Scan for the cell matching the given text and deliver its [x, y] coordinate at center. 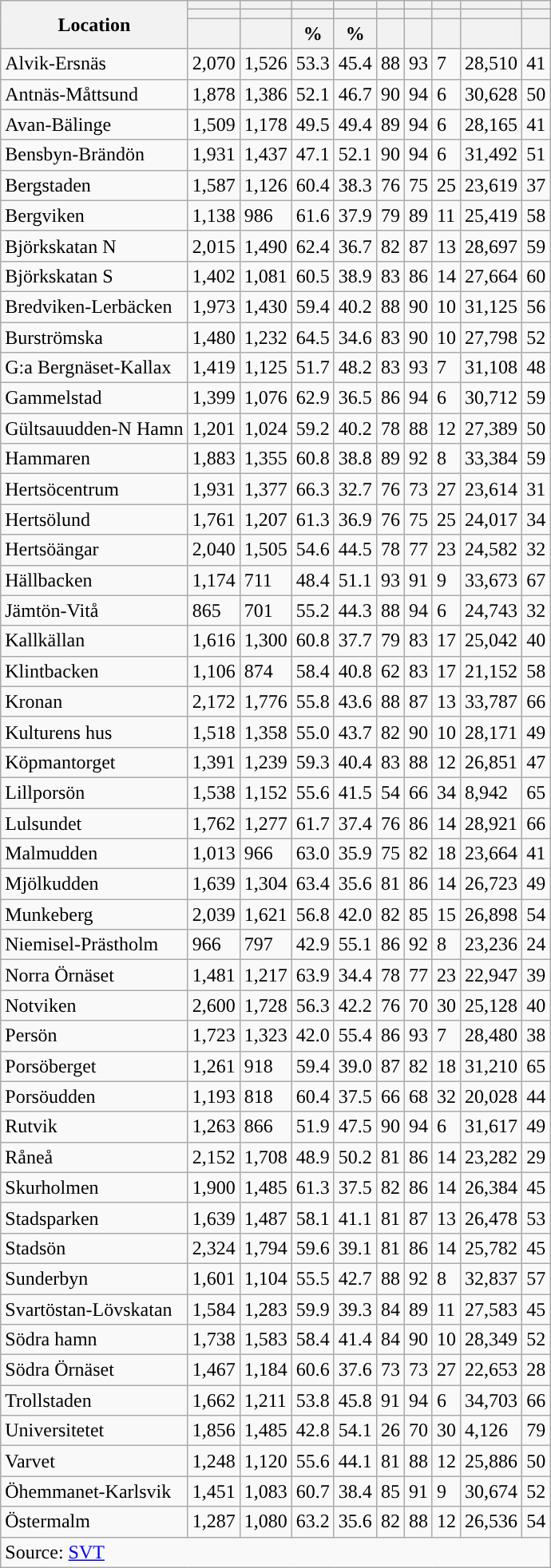
45.8 [355, 1400]
44.5 [355, 550]
55.2 [313, 610]
51 [537, 155]
56.3 [313, 1005]
1,201 [214, 429]
2,172 [214, 701]
25,042 [492, 641]
53.8 [313, 1400]
1,386 [265, 94]
44.1 [355, 1461]
1,601 [214, 1278]
48.9 [313, 1157]
31,617 [492, 1127]
24,017 [492, 519]
Hertsöcentrum [94, 489]
Kallkällan [94, 641]
34.4 [355, 975]
24 [537, 945]
1,120 [265, 1461]
1,178 [265, 124]
Skurholmen [94, 1187]
62 [390, 671]
Varvet [94, 1461]
63.4 [313, 884]
55.4 [355, 1036]
Porsöberget [94, 1066]
Universitetet [94, 1431]
2,039 [214, 914]
30,712 [492, 398]
48 [537, 368]
61.6 [313, 215]
1,526 [265, 64]
1,583 [265, 1340]
25,128 [492, 1005]
42.8 [313, 1431]
28,171 [492, 732]
Svartöstan-Lövskatan [94, 1309]
49.4 [355, 124]
26,723 [492, 884]
63.0 [313, 854]
1,509 [214, 124]
45.4 [355, 64]
23,619 [492, 185]
27,664 [492, 276]
40.8 [355, 671]
58.1 [313, 1218]
68 [418, 1096]
24,743 [492, 610]
Sunderbyn [94, 1278]
1,248 [214, 1461]
49.5 [313, 124]
36.5 [355, 398]
37.9 [355, 215]
1,761 [214, 519]
Persön [94, 1036]
42.9 [313, 945]
28,697 [492, 246]
1,083 [265, 1491]
Avan-Bälinge [94, 124]
701 [265, 610]
1,287 [214, 1522]
31,125 [492, 306]
23,664 [492, 854]
Hammaren [94, 459]
Öhemmanet-Karlsvik [94, 1491]
27,389 [492, 429]
1,106 [214, 671]
Kronan [94, 701]
55.5 [313, 1278]
36.7 [355, 246]
1,430 [265, 306]
1,207 [265, 519]
43.7 [355, 732]
818 [265, 1096]
38.4 [355, 1491]
1,419 [214, 368]
59.6 [313, 1248]
42.7 [355, 1278]
25,886 [492, 1461]
Alvik-Ersnäs [94, 64]
866 [265, 1127]
67 [537, 580]
26 [390, 1431]
1,184 [265, 1370]
1,211 [265, 1400]
50.2 [355, 1157]
30,628 [492, 94]
Notviken [94, 1005]
59.3 [313, 762]
55.1 [355, 945]
56.8 [313, 914]
1,138 [214, 215]
33,384 [492, 459]
51.7 [313, 368]
1,304 [265, 884]
38.3 [355, 185]
1,355 [265, 459]
41.4 [355, 1340]
1,467 [214, 1370]
33,673 [492, 580]
2,600 [214, 1005]
39.3 [355, 1309]
28,349 [492, 1340]
48.2 [355, 368]
54.6 [313, 550]
54.1 [355, 1431]
918 [265, 1066]
55.0 [313, 732]
1,437 [265, 155]
Björkskatan S [94, 276]
62.9 [313, 398]
37.7 [355, 641]
1,776 [265, 701]
21,152 [492, 671]
1,239 [265, 762]
1,174 [214, 580]
Stadsparken [94, 1218]
31,108 [492, 368]
47.1 [313, 155]
4,126 [492, 1431]
1,621 [265, 914]
Klintbacken [94, 671]
Lulsundet [94, 823]
1,518 [214, 732]
60.5 [313, 276]
Mjölkudden [94, 884]
34,703 [492, 1400]
43.6 [355, 701]
Jämtön-Vitå [94, 610]
711 [265, 580]
23,282 [492, 1157]
1,391 [214, 762]
1,728 [265, 1005]
1,358 [265, 732]
Location [94, 25]
66.3 [313, 489]
1,104 [265, 1278]
1,481 [214, 975]
Rutvik [94, 1127]
1,300 [265, 641]
27,798 [492, 338]
26,384 [492, 1187]
63.9 [313, 975]
28,165 [492, 124]
31,492 [492, 155]
48.4 [313, 580]
1,323 [265, 1036]
1,708 [265, 1157]
Niemisel-Prästholm [94, 945]
28 [537, 1370]
Bredviken-Lerbäcken [94, 306]
1,723 [214, 1036]
1,263 [214, 1127]
Köpmantorget [94, 762]
1,662 [214, 1400]
1,616 [214, 641]
28,510 [492, 64]
1,794 [265, 1248]
46.7 [355, 94]
51.1 [355, 580]
1,261 [214, 1066]
1,232 [265, 338]
1,490 [265, 246]
1,152 [265, 792]
1,878 [214, 94]
32,837 [492, 1278]
1,399 [214, 398]
Source: SVT [275, 1552]
64.5 [313, 338]
874 [265, 671]
1,024 [265, 429]
986 [265, 215]
32.7 [355, 489]
59.9 [313, 1309]
Södra hamn [94, 1340]
22,947 [492, 975]
2,070 [214, 64]
2,324 [214, 1248]
34.6 [355, 338]
26,851 [492, 762]
1,505 [265, 550]
29 [537, 1157]
Munkeberg [94, 914]
797 [265, 945]
Antnäs-Måttsund [94, 94]
63.2 [313, 1522]
15 [446, 914]
57 [537, 1278]
1,762 [214, 823]
1,487 [265, 1218]
1,125 [265, 368]
Bergstaden [94, 185]
Hertsölund [94, 519]
Gammelstad [94, 398]
1,856 [214, 1431]
51.9 [313, 1127]
1,217 [265, 975]
26,898 [492, 914]
28,921 [492, 823]
2,040 [214, 550]
Trollstaden [94, 1400]
62.4 [313, 246]
33,787 [492, 701]
1,402 [214, 276]
1,076 [265, 398]
1,973 [214, 306]
56 [537, 306]
Norra Örnäset [94, 975]
47.5 [355, 1127]
8,942 [492, 792]
37.6 [355, 1370]
1,277 [265, 823]
1,193 [214, 1096]
Bensbyn-Brändön [94, 155]
35.9 [355, 854]
30,674 [492, 1491]
1,883 [214, 459]
1,900 [214, 1187]
Södra Örnäset [94, 1370]
Porsöudden [94, 1096]
22,653 [492, 1370]
60.6 [313, 1370]
31 [537, 489]
55.8 [313, 701]
1,013 [214, 854]
26,478 [492, 1218]
2,152 [214, 1157]
40.4 [355, 762]
G:a Bergnäset-Kallax [94, 368]
1,126 [265, 185]
42.2 [355, 1005]
24,582 [492, 550]
Bergviken [94, 215]
41.1 [355, 1218]
38.9 [355, 276]
44 [537, 1096]
37 [537, 185]
1,377 [265, 489]
865 [214, 610]
39.1 [355, 1248]
60 [537, 276]
1,081 [265, 276]
23,614 [492, 489]
2,015 [214, 246]
38 [537, 1036]
38.8 [355, 459]
28,480 [492, 1036]
53.3 [313, 64]
41.5 [355, 792]
Gültsauudden-N Hamn [94, 429]
31,210 [492, 1066]
1,538 [214, 792]
1,080 [265, 1522]
60.7 [313, 1491]
1,480 [214, 338]
25,419 [492, 215]
Björkskatan N [94, 246]
Burströmska [94, 338]
1,587 [214, 185]
44.3 [355, 610]
39.0 [355, 1066]
1,738 [214, 1340]
Malmudden [94, 854]
Råneå [94, 1157]
39 [537, 975]
1,584 [214, 1309]
61.7 [313, 823]
1,451 [214, 1491]
53 [537, 1218]
26,536 [492, 1522]
Lillporsön [94, 792]
47 [537, 762]
25,782 [492, 1248]
23,236 [492, 945]
Östermalm [94, 1522]
27,583 [492, 1309]
1,283 [265, 1309]
Stadsön [94, 1248]
20,028 [492, 1096]
36.9 [355, 519]
Hällbacken [94, 580]
59.2 [313, 429]
Kulturens hus [94, 732]
37.4 [355, 823]
Hertsöängar [94, 550]
